Locate the cell with the specified text and output its [X, Y] center coordinate. 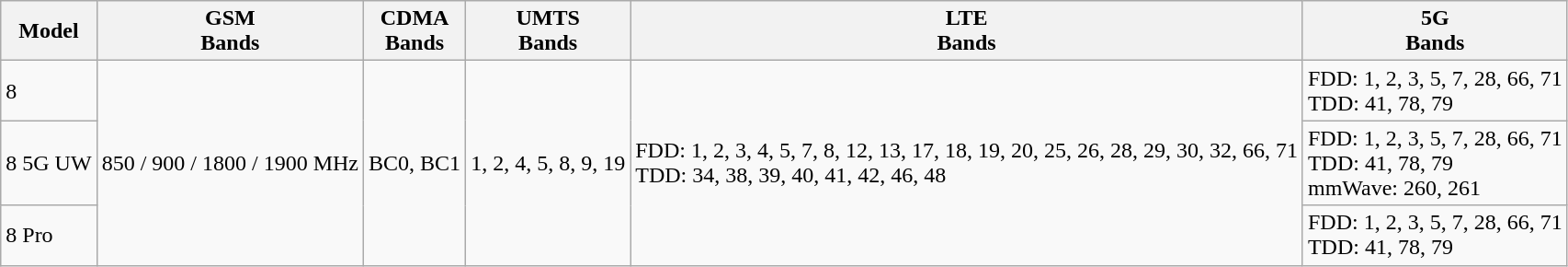
LTEBands [967, 31]
FDD: 1, 2, 3, 5, 7, 28, 66, 71TDD: 41, 78, 79mmWave: 260, 261 [1435, 163]
FDD: 1, 2, 3, 4, 5, 7, 8, 12, 13, 17, 18, 19, 20, 25, 26, 28, 29, 30, 32, 66, 71TDD: 34, 38, 39, 40, 41, 42, 46, 48 [967, 163]
UMTSBands [548, 31]
8 [49, 90]
CDMABands [415, 31]
BC0, BC1 [415, 163]
Model [49, 31]
8 5G UW [49, 163]
1, 2, 4, 5, 8, 9, 19 [548, 163]
850 / 900 / 1800 / 1900 MHz [230, 163]
GSMBands [230, 31]
8 Pro [49, 236]
5GBands [1435, 31]
